For the text-containing cell, return its midpoint in (x, y) coordinate format. 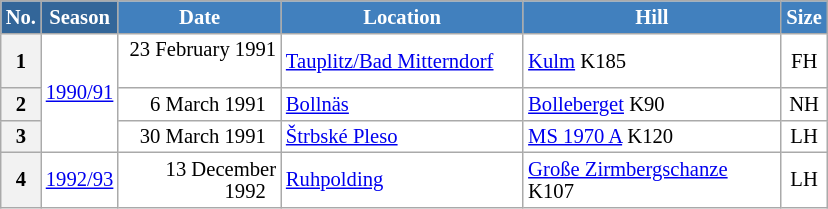
Size (804, 16)
MS 1970 A K120 (652, 136)
Bolleberget K90 (652, 104)
13 December 1992 (200, 180)
4 (21, 180)
Location (402, 16)
FH (804, 60)
1992/93 (80, 180)
Hill (652, 16)
2 (21, 104)
23 February 1991 (200, 60)
Tauplitz/Bad Mitterndorf (402, 60)
Große Zirmbergschanze K107 (652, 180)
3 (21, 136)
1990/91 (80, 92)
No. (21, 16)
1 (21, 60)
Kulm K185 (652, 60)
6 March 1991 (200, 104)
Bollnäs (402, 104)
NH (804, 104)
Ruhpolding (402, 180)
Date (200, 16)
30 March 1991 (200, 136)
Season (80, 16)
Štrbské Pleso (402, 136)
